Extract the (X, Y) coordinate from the center of the cell holding the provided text.  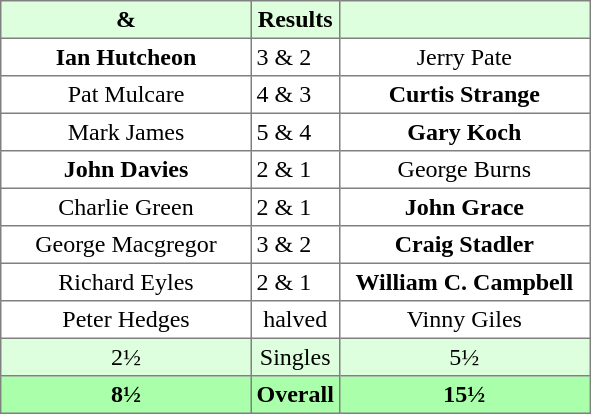
Gary Koch (464, 132)
Charlie Green (126, 207)
8½ (126, 395)
John Davies (126, 170)
Overall (295, 395)
Richard Eyles (126, 282)
Pat Mulcare (126, 95)
5 & 4 (295, 132)
4 & 3 (295, 95)
Mark James (126, 132)
George Burns (464, 170)
George Macgregor (126, 245)
Jerry Pate (464, 57)
2½ (126, 357)
William C. Campbell (464, 282)
Ian Hutcheon (126, 57)
& (126, 20)
Peter Hedges (126, 320)
Singles (295, 357)
Craig Stadler (464, 245)
Vinny Giles (464, 320)
15½ (464, 395)
John Grace (464, 207)
Curtis Strange (464, 95)
5½ (464, 357)
Results (295, 20)
halved (295, 320)
